Identify which cell holds the provided text, then report its (x, y) central coordinate. 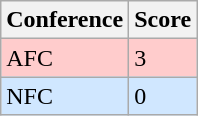
AFC (65, 58)
Score (163, 20)
0 (163, 96)
NFC (65, 96)
3 (163, 58)
Conference (65, 20)
